Scan for the cell matching the given text and deliver its (X, Y) coordinate at center. 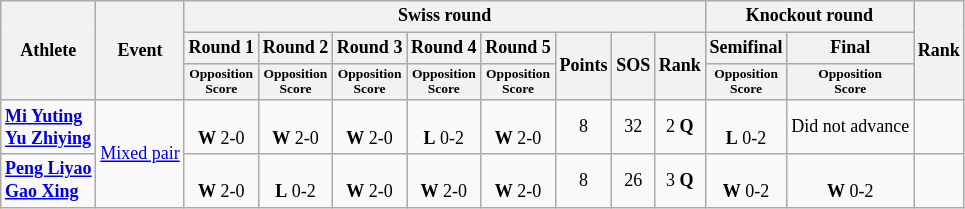
32 (634, 127)
Round 2 (295, 48)
Round 4 (444, 48)
Points (584, 66)
Athlete (48, 50)
Round 1 (221, 48)
Round 3 (370, 48)
3 Q (680, 181)
Peng LiyaoGao Xing (48, 181)
Event (140, 50)
Mi YutingYu Zhiying (48, 127)
26 (634, 181)
Knockout round (809, 16)
SOS (634, 66)
2 Q (680, 127)
Mixed pair (140, 154)
Swiss round (444, 16)
Did not advance (850, 127)
Semifinal (746, 48)
Final (850, 48)
Round 5 (518, 48)
